Determine the (X, Y) coordinate at the center of the cell enclosing the given text.  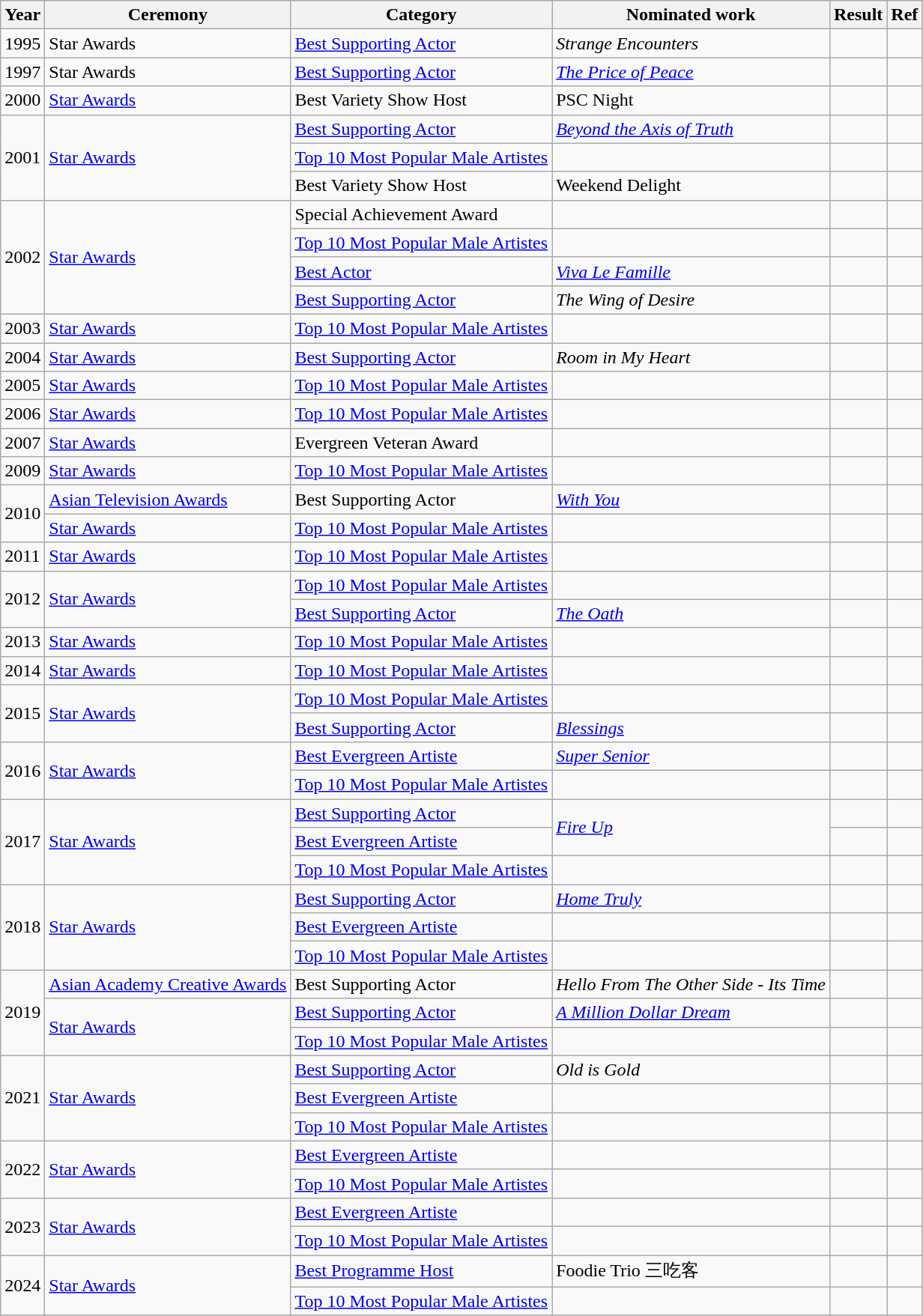
Beyond the Axis of Truth (691, 129)
1997 (22, 72)
Special Achievement Award (421, 214)
Old is Gold (691, 1070)
Evergreen Veteran Award (421, 443)
2012 (22, 599)
Nominated work (691, 15)
2018 (22, 927)
Super Senior (691, 756)
2015 (22, 713)
2016 (22, 770)
2006 (22, 414)
PSC Night (691, 100)
2002 (22, 257)
2021 (22, 1098)
Home Truly (691, 899)
Blessings (691, 727)
Best Programme Host (421, 1272)
2024 (22, 1285)
1995 (22, 43)
Result (858, 15)
2014 (22, 670)
2011 (22, 557)
2013 (22, 642)
Category (421, 15)
Viva Le Famille (691, 271)
2022 (22, 1169)
Hello From The Other Side - Its Time (691, 984)
Fire Up (691, 827)
Foodie Trio 三吃客 (691, 1272)
Asian Television Awards (168, 500)
2001 (22, 157)
Room in My Heart (691, 357)
The Oath (691, 613)
With You (691, 500)
2000 (22, 100)
2005 (22, 386)
The Wing of Desire (691, 300)
Asian Academy Creative Awards (168, 984)
2019 (22, 1013)
Ceremony (168, 15)
2023 (22, 1226)
Year (22, 15)
Strange Encounters (691, 43)
2003 (22, 328)
Best Actor (421, 271)
The Price of Peace (691, 72)
A Million Dollar Dream (691, 1013)
Ref (905, 15)
Weekend Delight (691, 186)
2017 (22, 841)
2009 (22, 471)
2010 (22, 514)
2004 (22, 357)
2007 (22, 443)
